From the cell containing the given text, extract its center point as [X, Y] coordinate. 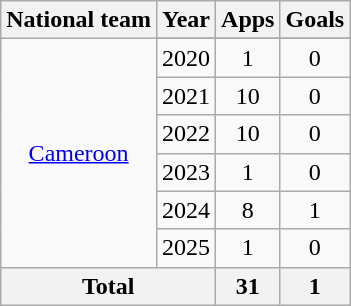
31 [248, 286]
Total [108, 286]
Cameroon [79, 153]
2022 [186, 134]
2020 [186, 58]
8 [248, 210]
2021 [186, 96]
Apps [248, 20]
National team [79, 20]
Year [186, 20]
2025 [186, 248]
2024 [186, 210]
Goals [315, 20]
2023 [186, 172]
